From the cell containing the given text, extract its center point as [X, Y] coordinate. 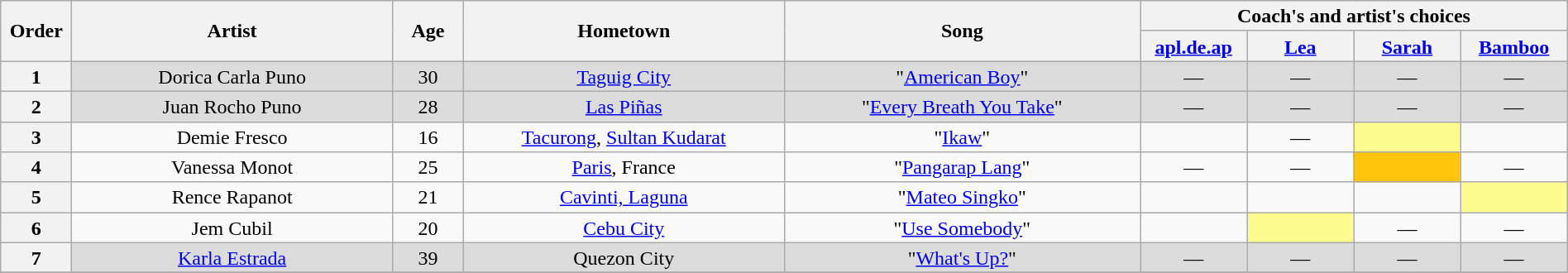
Lea [1300, 46]
Cavinti, Laguna [624, 197]
Cebu City [624, 228]
21 [428, 197]
25 [428, 167]
Demie Fresco [232, 137]
Hometown [624, 31]
"What's Up?" [963, 258]
"American Boy" [963, 76]
2 [36, 106]
3 [36, 137]
Jem Cubil [232, 228]
5 [36, 197]
Order [36, 31]
"Ikaw" [963, 137]
"Use Somebody" [963, 228]
4 [36, 167]
Sarah [1408, 46]
Tacurong, Sultan Kudarat [624, 137]
Song [963, 31]
Vanessa Monot [232, 167]
Bamboo [1513, 46]
Las Piñas [624, 106]
Juan Rocho Puno [232, 106]
Rence Rapanot [232, 197]
Paris, France [624, 167]
apl.de.ap [1194, 46]
28 [428, 106]
1 [36, 76]
39 [428, 258]
16 [428, 137]
"Mateo Singko" [963, 197]
20 [428, 228]
Coach's and artist's choices [1355, 17]
"Every Breath You Take" [963, 106]
Taguig City [624, 76]
30 [428, 76]
Dorica Carla Puno [232, 76]
Quezon City [624, 258]
7 [36, 258]
6 [36, 228]
Age [428, 31]
Karla Estrada [232, 258]
Artist [232, 31]
"Pangarap Lang" [963, 167]
